Locate the cell with the specified text and output its [X, Y] center coordinate. 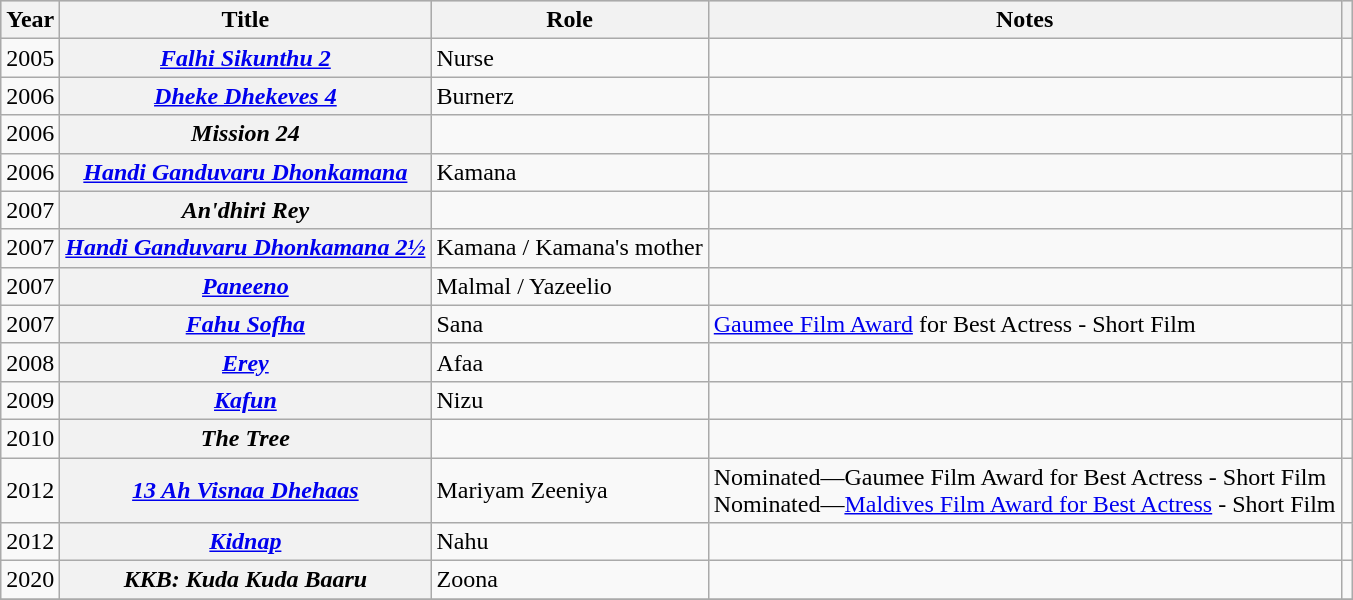
Erey [246, 362]
Mariyam Zeeniya [570, 490]
Sana [570, 324]
2020 [30, 580]
KKB: Kuda Kuda Baaru [246, 580]
Paneeno [246, 286]
13 Ah Visnaa Dhehaas [246, 490]
Year [30, 20]
Nizu [570, 400]
Kamana / Kamana's mother [570, 248]
Kidnap [246, 542]
Afaa [570, 362]
Zoona [570, 580]
Kamana [570, 172]
Dheke Dhekeves 4 [246, 96]
Nurse [570, 58]
Title [246, 20]
Handi Ganduvaru Dhonkamana [246, 172]
The Tree [246, 438]
An'dhiri Rey [246, 210]
2010 [30, 438]
Role [570, 20]
Gaumee Film Award for Best Actress - Short Film [1024, 324]
Falhi Sikunthu 2 [246, 58]
Nominated—Gaumee Film Award for Best Actress - Short FilmNominated—Maldives Film Award for Best Actress - Short Film [1024, 490]
Malmal / Yazeelio [570, 286]
Mission 24 [246, 134]
Burnerz [570, 96]
Handi Ganduvaru Dhonkamana 2½ [246, 248]
Notes [1024, 20]
Nahu [570, 542]
2005 [30, 58]
2008 [30, 362]
2009 [30, 400]
Kafun [246, 400]
Fahu Sofha [246, 324]
